Identify which cell holds the provided text, then report its (X, Y) central coordinate. 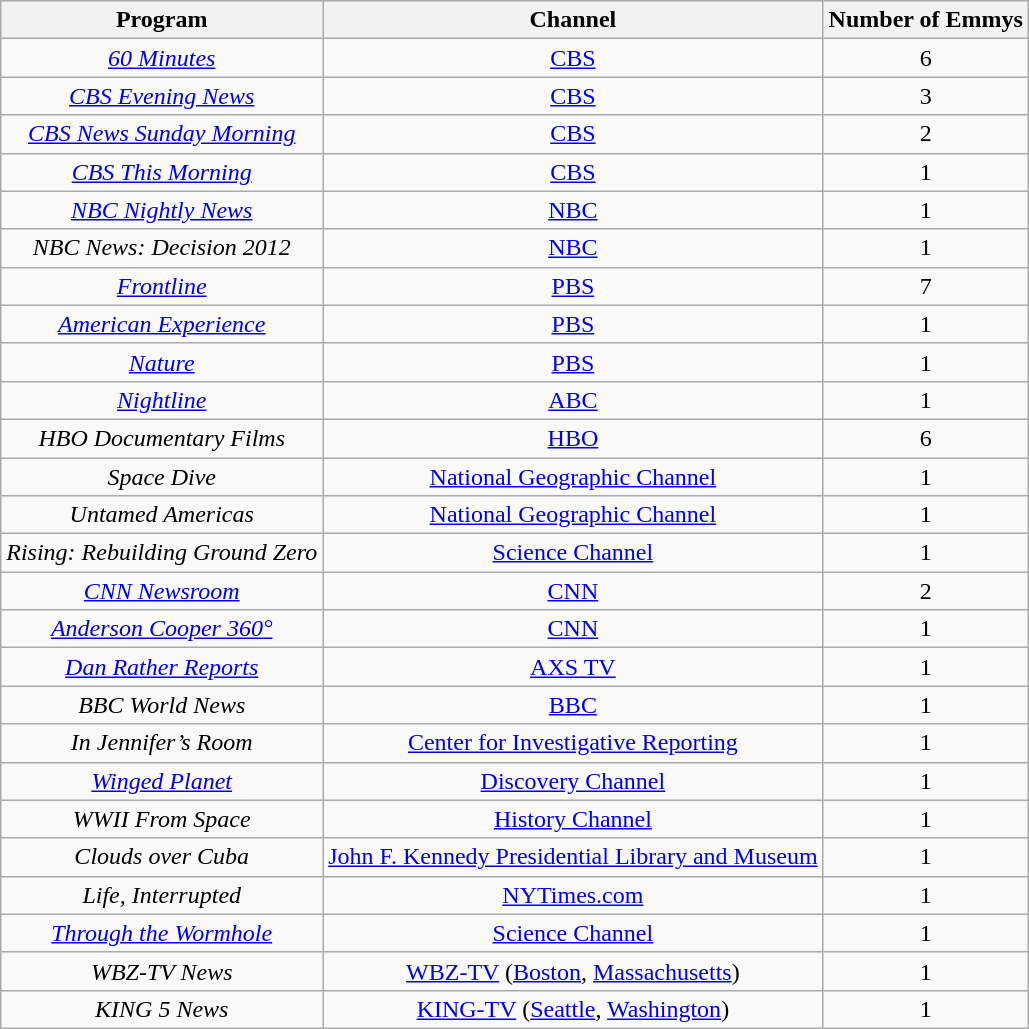
HBO (573, 438)
CNN Newsroom (162, 591)
Anderson Cooper 360° (162, 629)
Nature (162, 362)
Clouds over Cuba (162, 857)
KING 5 News (162, 1009)
WWII From Space (162, 819)
Nightline (162, 400)
Through the Wormhole (162, 933)
WBZ-TV News (162, 971)
AXS TV (573, 667)
Frontline (162, 286)
WBZ-TV (Boston, Massachusetts) (573, 971)
Channel (573, 20)
Center for Investigative Reporting (573, 743)
7 (926, 286)
Dan Rather Reports (162, 667)
CBS This Morning (162, 172)
ABC (573, 400)
NBC Nightly News (162, 210)
In Jennifer’s Room (162, 743)
60 Minutes (162, 58)
Number of Emmys (926, 20)
John F. Kennedy Presidential Library and Museum (573, 857)
Program (162, 20)
Space Dive (162, 477)
CBS News Sunday Morning (162, 134)
Discovery Channel (573, 781)
Rising: Rebuilding Ground Zero (162, 553)
Untamed Americas (162, 515)
NBC News: Decision 2012 (162, 248)
Winged Planet (162, 781)
HBO Documentary Films (162, 438)
BBC (573, 705)
History Channel (573, 819)
NYTimes.com (573, 895)
CBS Evening News (162, 96)
KING-TV (Seattle, Washington) (573, 1009)
BBC World News (162, 705)
Life, Interrupted (162, 895)
American Experience (162, 324)
3 (926, 96)
